Detect which cell encompasses the target text, then output its [x, y] center coordinate. 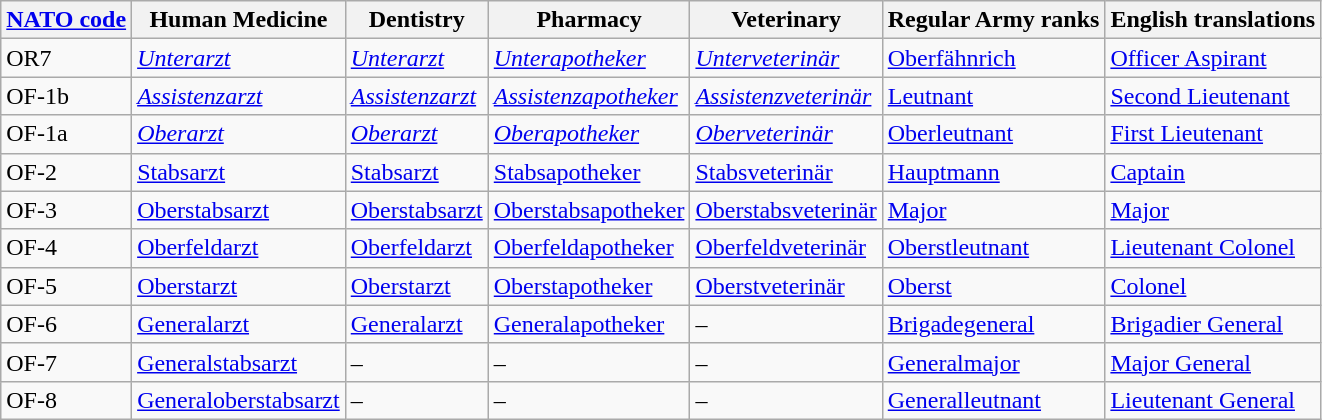
OF-1a [66, 134]
Oberapotheker [589, 134]
Oberleutnant [994, 134]
Veterinary [786, 20]
Stabsapotheker [589, 172]
Oberfähnrich [994, 58]
Regular Army ranks [994, 20]
Generalstabsarzt [239, 362]
Lieutenant Colonel [1213, 248]
Stabsveterinär [786, 172]
Oberfeldveterinär [786, 248]
Generalleutnant [994, 400]
Brigadier General [1213, 324]
OF-5 [66, 286]
Unterapotheker [589, 58]
OF-4 [66, 248]
NATO code [66, 20]
Oberfeldapotheker [589, 248]
Dentistry [416, 20]
Oberstleutnant [994, 248]
First Lieutenant [1213, 134]
Oberstveterinär [786, 286]
Oberst [994, 286]
Oberstabsapotheker [589, 210]
Hauptmann [994, 172]
Oberstabsveterinär [786, 210]
Pharmacy [589, 20]
OF-3 [66, 210]
OR7 [66, 58]
Oberveterinär [786, 134]
Leutnant [994, 96]
Brigadegeneral [994, 324]
Generalmajor [994, 362]
Colonel [1213, 286]
Assistenzveterinär [786, 96]
OF-1b [66, 96]
Oberstapotheker [589, 286]
OF-2 [66, 172]
Officer Aspirant [1213, 58]
Lieutenant General [1213, 400]
Human Medicine [239, 20]
Generaloberstabsarzt [239, 400]
OF-7 [66, 362]
Second Lieutenant [1213, 96]
OF-8 [66, 400]
English translations [1213, 20]
Captain [1213, 172]
Unterveterinär [786, 58]
Generalapotheker [589, 324]
Assistenzapotheker [589, 96]
Major General [1213, 362]
OF-6 [66, 324]
